Output the [x, y] coordinate of the center of the cell containing the given text.  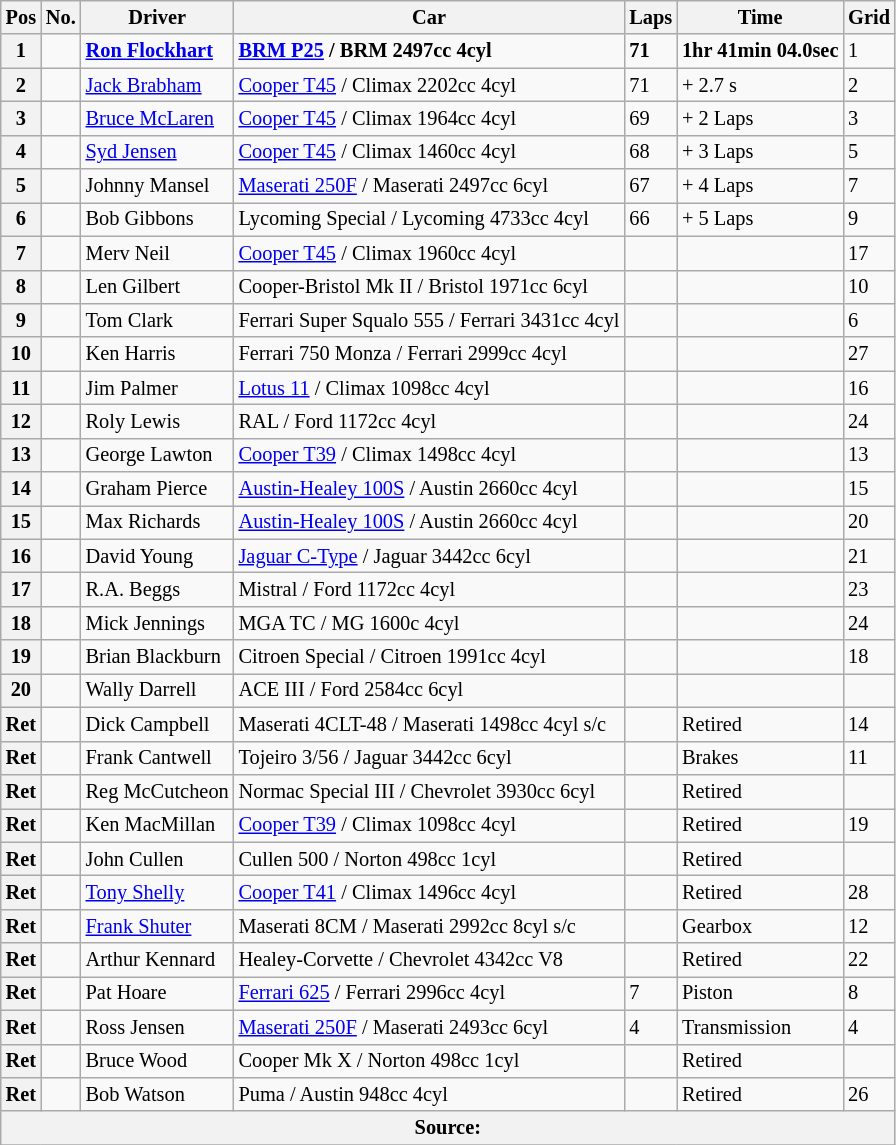
Pos [21, 17]
Mistral / Ford 1172cc 4cyl [430, 589]
Puma / Austin 948cc 4cyl [430, 1094]
Citroen Special / Citroen 1991cc 4cyl [430, 657]
George Lawton [158, 455]
Cooper-Bristol Mk II / Bristol 1971cc 6cyl [430, 287]
Tojeiro 3/56 / Jaguar 3442cc 6cyl [430, 758]
Laps [650, 17]
Maserati 250F / Maserati 2497cc 6cyl [430, 186]
Cooper T45 / Climax 2202cc 4cyl [430, 85]
27 [869, 354]
Johnny Mansel [158, 186]
Ferrari Super Squalo 555 / Ferrari 3431cc 4cyl [430, 320]
+ 2 Laps [760, 118]
26 [869, 1094]
Tony Shelly [158, 892]
Brakes [760, 758]
Reg McCutcheon [158, 791]
Cooper Mk X / Norton 498cc 1cyl [430, 1061]
Grid [869, 17]
Graham Pierce [158, 489]
R.A. Beggs [158, 589]
Wally Darrell [158, 690]
Bob Gibbons [158, 219]
MGA TC / MG 1600c 4cyl [430, 623]
Jack Brabham [158, 85]
Bruce Wood [158, 1061]
Healey-Corvette / Chevrolet 4342cc V8 [430, 960]
Cullen 500 / Norton 498cc 1cyl [430, 859]
Ken MacMillan [158, 825]
Ron Flockhart [158, 51]
ACE III / Ford 2584cc 6cyl [430, 690]
Brian Blackburn [158, 657]
Bob Watson [158, 1094]
RAL / Ford 1172cc 4cyl [430, 421]
+ 3 Laps [760, 152]
Jim Palmer [158, 388]
Lycoming Special / Lycoming 4733cc 4cyl [430, 219]
Len Gilbert [158, 287]
David Young [158, 556]
Driver [158, 17]
Ferrari 625 / Ferrari 2996cc 4cyl [430, 993]
28 [869, 892]
Cooper T39 / Climax 1498cc 4cyl [430, 455]
Tom Clark [158, 320]
Dick Campbell [158, 724]
Gearbox [760, 926]
BRM P25 / BRM 2497cc 4cyl [430, 51]
Maserati 8CM / Maserati 2992cc 8cyl s/c [430, 926]
Maserati 4CLT-48 / Maserati 1498cc 4cyl s/c [430, 724]
Jaguar C-Type / Jaguar 3442cc 6cyl [430, 556]
Cooper T41 / Climax 1496cc 4cyl [430, 892]
Syd Jensen [158, 152]
Source: [448, 1128]
21 [869, 556]
Frank Cantwell [158, 758]
67 [650, 186]
+ 2.7 s [760, 85]
22 [869, 960]
Ross Jensen [158, 1027]
Pat Hoare [158, 993]
Maserati 250F / Maserati 2493cc 6cyl [430, 1027]
Transmission [760, 1027]
+ 4 Laps [760, 186]
Arthur Kennard [158, 960]
Max Richards [158, 522]
Cooper T45 / Climax 1460cc 4cyl [430, 152]
23 [869, 589]
Ferrari 750 Monza / Ferrari 2999cc 4cyl [430, 354]
66 [650, 219]
Cooper T45 / Climax 1964cc 4cyl [430, 118]
Merv Neil [158, 253]
Roly Lewis [158, 421]
Time [760, 17]
69 [650, 118]
1hr 41min 04.0sec [760, 51]
Frank Shuter [158, 926]
Piston [760, 993]
Cooper T39 / Climax 1098cc 4cyl [430, 825]
Mick Jennings [158, 623]
Normac Special III / Chevrolet 3930cc 6cyl [430, 791]
Cooper T45 / Climax 1960cc 4cyl [430, 253]
Car [430, 17]
+ 5 Laps [760, 219]
Lotus 11 / Climax 1098cc 4cyl [430, 388]
68 [650, 152]
Ken Harris [158, 354]
John Cullen [158, 859]
Bruce McLaren [158, 118]
No. [61, 17]
